Scan for the cell matching the given text and deliver its (x, y) coordinate at center. 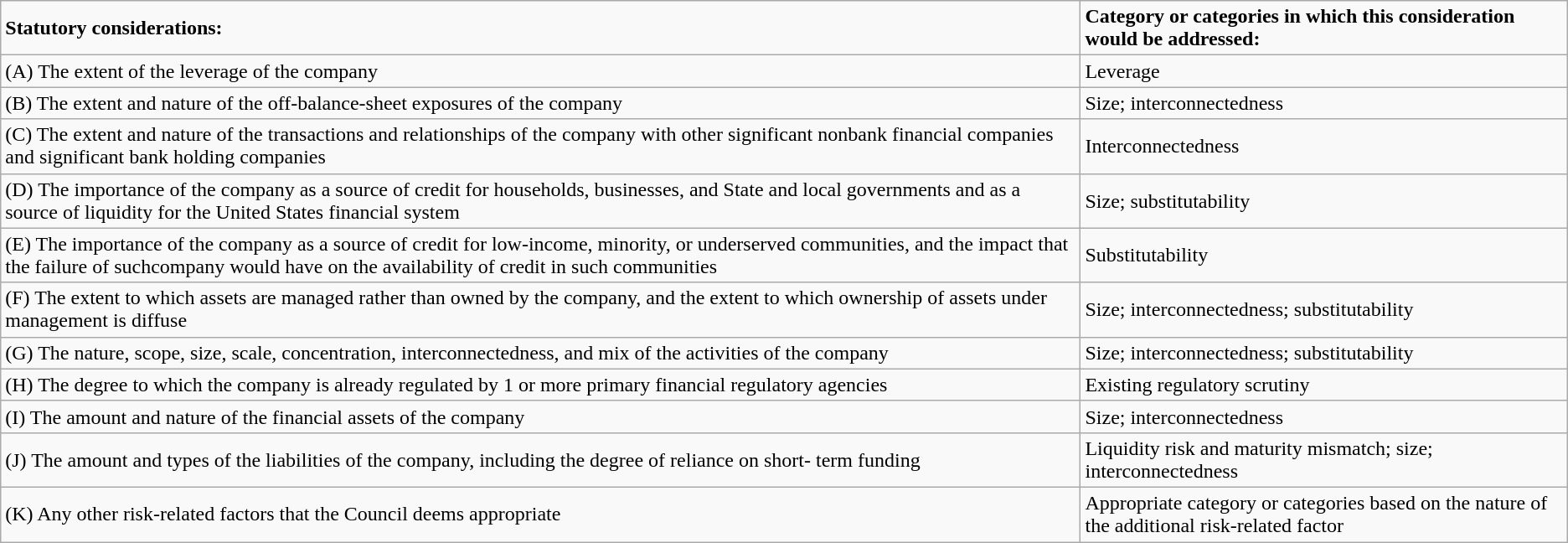
Existing regulatory scrutiny (1323, 385)
(F) The extent to which assets are managed rather than owned by the company, and the extent to which ownership of assets under management is diffuse (541, 310)
Liquidity risk and maturity mismatch; size; interconnectedness (1323, 459)
(G) The nature, scope, size, scale, concentration, interconnectedness, and mix of the activities of the company (541, 353)
(J) The amount and types of the liabilities of the company, including the degree of reliance on short- term funding (541, 459)
(K) Any other risk-related factors that the Council deems appropriate (541, 515)
Appropriate category or categories based on the nature of the additional risk-related factor (1323, 515)
Size; substitutability (1323, 201)
Interconnectedness (1323, 146)
(B) The extent and nature of the off-balance-sheet exposures of the company (541, 103)
(A) The extent of the leverage of the company (541, 71)
Category or categories in which this consideration would be addressed: (1323, 28)
Statutory considerations: (541, 28)
(I) The amount and nature of the financial assets of the company (541, 416)
Leverage (1323, 71)
(H) The degree to which the company is already regulated by 1 or more primary financial regulatory agencies (541, 385)
Substitutability (1323, 255)
